Return (x, y) of the center of cell containing provided text 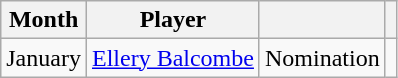
January (44, 58)
Player (172, 20)
Month (44, 20)
Nomination (322, 58)
Ellery Balcombe (172, 58)
